Detect which cell encompasses the target text, then output its [X, Y] center coordinate. 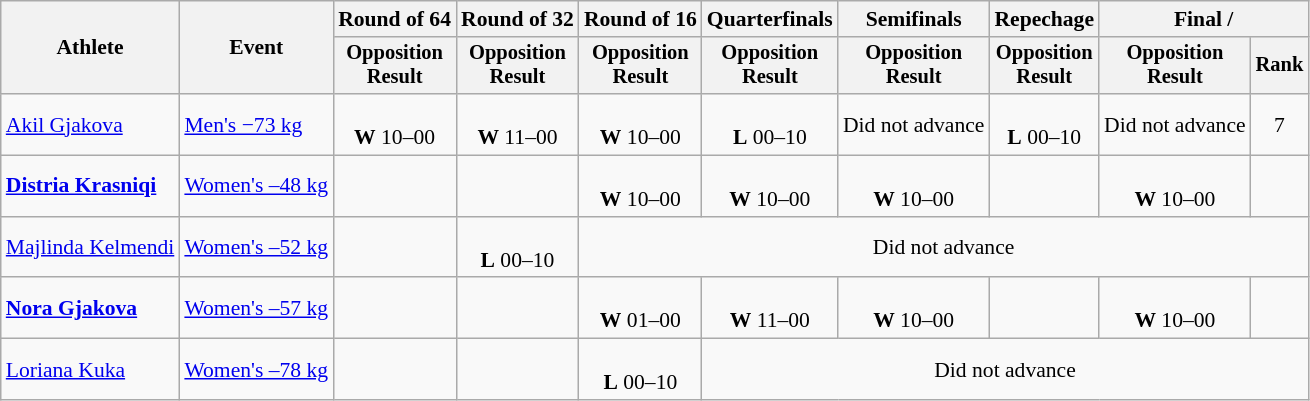
Round of 64 [394, 19]
Rank [1280, 66]
Nora Gjakova [90, 308]
Women's –78 kg [256, 370]
Round of 32 [518, 19]
Women's –52 kg [256, 248]
Women's –57 kg [256, 308]
Round of 16 [640, 19]
Akil Gjakova [90, 124]
Final / [1204, 19]
W 01–00 [640, 308]
Athlete [90, 48]
Semifinals [914, 19]
Women's –48 kg [256, 186]
Majlinda Kelmendi [90, 248]
Quarterfinals [770, 19]
Men's −73 kg [256, 124]
Event [256, 48]
Repechage [1044, 19]
7 [1280, 124]
Loriana Kuka [90, 370]
Distria Krasniqi [90, 186]
